Capture the cell that displays the provided text and extract its [x, y] central coordinate. 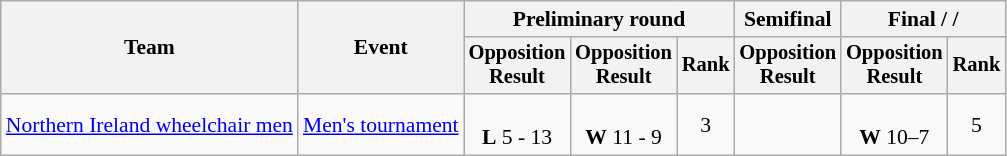
W 11 - 9 [624, 124]
Semifinal [788, 19]
Men's tournament [381, 124]
Team [150, 48]
Event [381, 48]
L 5 - 13 [518, 124]
Preliminary round [600, 19]
3 [706, 124]
W 10–7 [894, 124]
Northern Ireland wheelchair men [150, 124]
5 [977, 124]
Final / / [923, 19]
